Detect which cell encompasses the target text, then output its (X, Y) center coordinate. 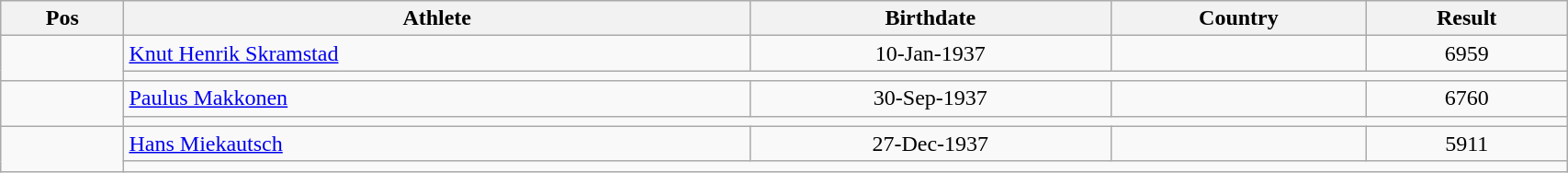
Result (1467, 18)
Paulus Makkonen (437, 98)
Hans Miekautsch (437, 144)
10-Jan-1937 (930, 53)
Pos (62, 18)
5911 (1467, 144)
Knut Henrik Skramstad (437, 53)
27-Dec-1937 (930, 144)
6959 (1467, 53)
Birthdate (930, 18)
Athlete (437, 18)
6760 (1467, 98)
30-Sep-1937 (930, 98)
Country (1238, 18)
